Capture the cell that displays the provided text and extract its (X, Y) central coordinate. 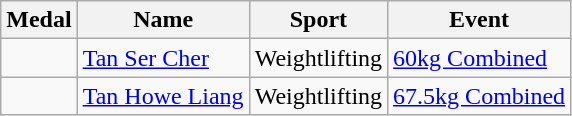
Sport (318, 20)
Tan Howe Liang (163, 96)
Tan Ser Cher (163, 58)
67.5kg Combined (480, 96)
Medal (39, 20)
Event (480, 20)
60kg Combined (480, 58)
Name (163, 20)
